Return (X, Y) of the center of cell containing provided text 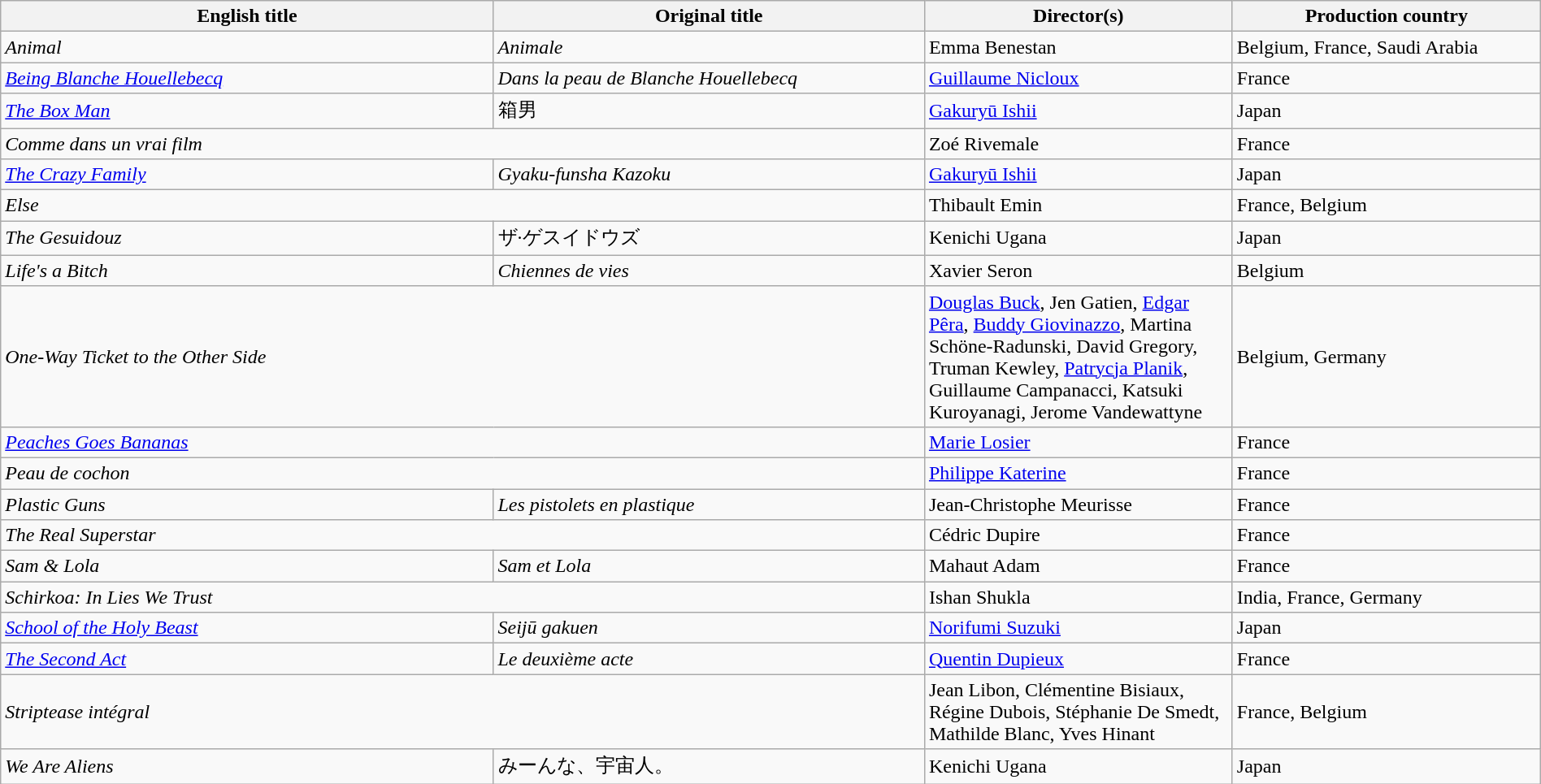
Peaches Goes Bananas (463, 442)
Comme dans un vrai film (463, 144)
Mahaut Adam (1078, 566)
Quentin Dupieux (1078, 659)
Life's a Bitch (247, 271)
Sam & Lola (247, 566)
Striptease intégral (463, 712)
Sam et Lola (709, 566)
Seijū gakuen (709, 628)
Director(s) (1078, 16)
The Second Act (247, 659)
Jean Libon, Clémentine Bisiaux, Régine Dubois, Stéphanie De Smedt, Mathilde Blanc, Yves Hinant (1078, 712)
Schirkoa: In Lies We Trust (463, 597)
箱男 (709, 110)
Guillaume Nicloux (1078, 78)
Marie Losier (1078, 442)
Jean-Christophe Meurisse (1078, 505)
Belgium, France, Saudi Arabia (1387, 47)
School of the Holy Beast (247, 628)
Norifumi Suzuki (1078, 628)
Plastic Guns (247, 505)
Belgium, Germany (1387, 356)
Being Blanche Houellebecq (247, 78)
Chiennes de vies (709, 271)
Ishan Shukla (1078, 597)
Philippe Katerine (1078, 473)
Animal (247, 47)
Animale (709, 47)
Zoé Rivemale (1078, 144)
Peau de cochon (463, 473)
The Gesuidouz (247, 239)
Les pistolets en plastique (709, 505)
Dans la peau de Blanche Houellebecq (709, 78)
The Crazy Family (247, 175)
Xavier Seron (1078, 271)
Thibault Emin (1078, 206)
Le deuxième acte (709, 659)
Gyaku-funsha Kazoku (709, 175)
English title (247, 16)
ザ·ゲスイドウズ (709, 239)
Cédric Dupire (1078, 535)
Production country (1387, 16)
Emma Benestan (1078, 47)
India, France, Germany (1387, 597)
The Real Superstar (463, 535)
We Are Aliens (247, 767)
Else (463, 206)
Belgium (1387, 271)
みーんな、宇宙人。 (709, 767)
The Box Man (247, 110)
One-Way Ticket to the Other Side (463, 356)
Original title (709, 16)
